For the text-containing cell, return its midpoint in [X, Y] coordinate format. 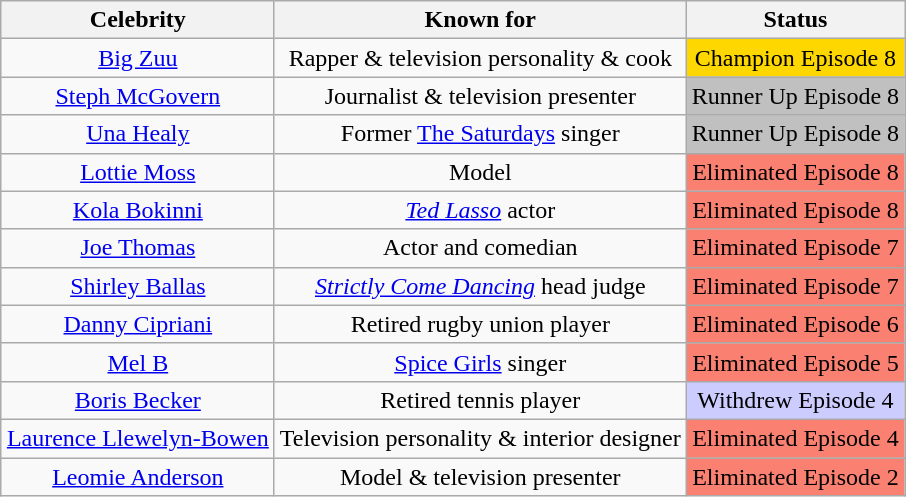
Strictly Come Dancing head judge [480, 286]
Mel B [138, 362]
Eliminated Episode 4 [795, 438]
Big Zuu [138, 58]
Spice Girls singer [480, 362]
Shirley Ballas [138, 286]
Eliminated Episode 2 [795, 477]
Lottie Moss [138, 172]
Model & television presenter [480, 477]
Boris Becker [138, 400]
Celebrity [138, 20]
Eliminated Episode 5 [795, 362]
Retired rugby union player [480, 324]
Journalist & television presenter [480, 96]
Champion Episode 8 [795, 58]
Joe Thomas [138, 248]
Withdrew Episode 4 [795, 400]
Known for [480, 20]
Steph McGovern [138, 96]
Leomie Anderson [138, 477]
Retired tennis player [480, 400]
Status [795, 20]
Television personality & interior designer [480, 438]
Ted Lasso actor [480, 210]
Actor and comedian [480, 248]
Eliminated Episode 6 [795, 324]
Laurence Llewelyn-Bowen [138, 438]
Danny Cipriani [138, 324]
Una Healy [138, 134]
Model [480, 172]
Rapper & television personality & cook [480, 58]
Kola Bokinni [138, 210]
Former The Saturdays singer [480, 134]
